Capture the cell that displays the provided text and extract its [x, y] central coordinate. 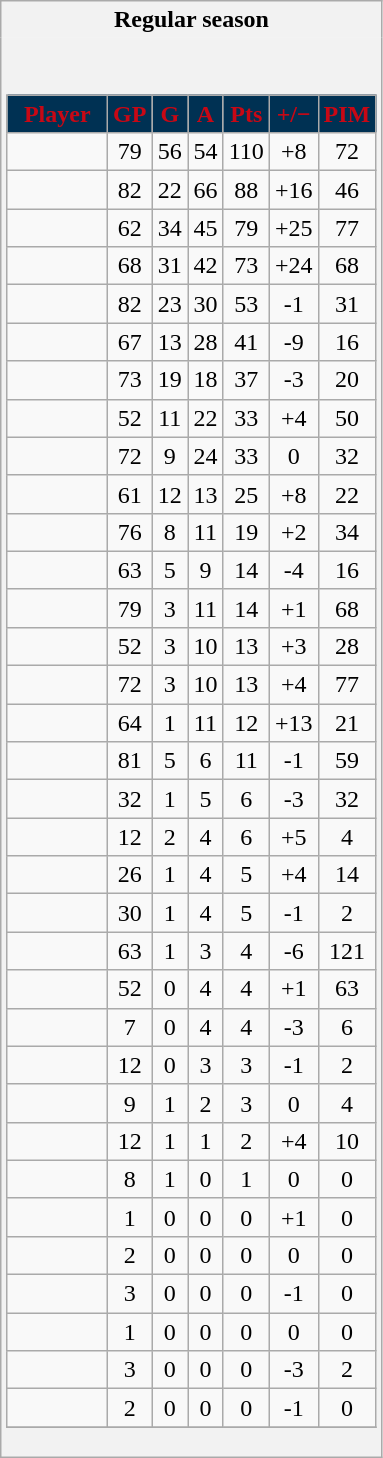
+3 [294, 646]
-6 [294, 951]
Regular season [192, 20]
53 [246, 304]
37 [246, 380]
+25 [294, 228]
67 [130, 342]
42 [206, 266]
50 [347, 418]
7 [130, 1027]
45 [206, 228]
GP [130, 114]
64 [130, 723]
+2 [294, 532]
-9 [294, 342]
76 [130, 532]
121 [347, 951]
24 [206, 456]
62 [130, 228]
61 [130, 494]
56 [170, 152]
23 [170, 304]
Player [57, 114]
20 [347, 380]
26 [130, 875]
88 [246, 190]
110 [246, 152]
+13 [294, 723]
+16 [294, 190]
66 [206, 190]
A [206, 114]
18 [206, 380]
25 [246, 494]
41 [246, 342]
46 [347, 190]
+24 [294, 266]
G [170, 114]
PIM [347, 114]
21 [347, 723]
Pts [246, 114]
+5 [294, 837]
+/− [294, 114]
59 [347, 761]
81 [130, 761]
54 [206, 152]
-4 [294, 570]
